Output the (x, y) coordinate of the center of the cell containing the given text.  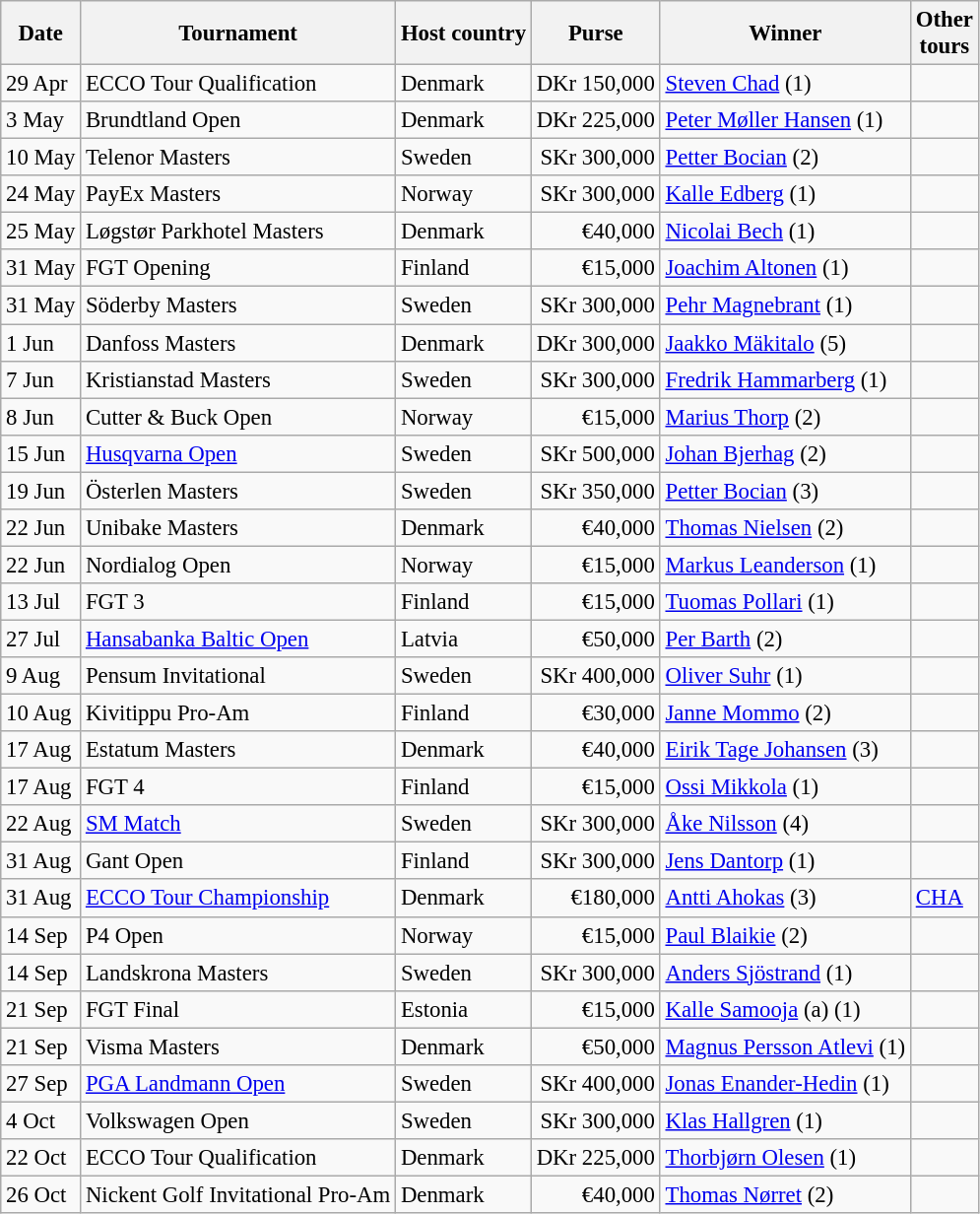
Husqvarna Open (238, 453)
Per Barth (2) (785, 639)
€180,000 (595, 899)
Purse (595, 34)
FGT 4 (238, 787)
Johan Bjerhag (2) (785, 453)
10 May (41, 158)
19 Jun (41, 491)
Marius Thorp (2) (785, 417)
ECCO Tour Championship (238, 899)
29 Apr (41, 84)
Petter Bocian (3) (785, 491)
SKr 500,000 (595, 453)
Jaakko Mäkitalo (5) (785, 343)
Winner (785, 34)
Jonas Enander-Hedin (1) (785, 1084)
Paul Blaikie (2) (785, 935)
Volkswagen Open (238, 1120)
8 Jun (41, 417)
Thomas Nielsen (2) (785, 528)
Eirik Tage Johansen (3) (785, 750)
FGT 3 (238, 602)
Joachim Altonen (1) (785, 269)
Danfoss Masters (238, 343)
Visma Masters (238, 1046)
10 Aug (41, 713)
Othertours (944, 34)
Nickent Golf Invitational Pro-Am (238, 1194)
25 May (41, 232)
22 Aug (41, 824)
€30,000 (595, 713)
Gant Open (238, 861)
4 Oct (41, 1120)
FGT Final (238, 1009)
PayEx Masters (238, 194)
Kalle Samooja (a) (1) (785, 1009)
Hansabanka Baltic Open (238, 639)
Estatum Masters (238, 750)
7 Jun (41, 379)
P4 Open (238, 935)
9 Aug (41, 676)
Petter Bocian (2) (785, 158)
Pehr Magnebrant (1) (785, 305)
Løgstør Parkhotel Masters (238, 232)
Nordialog Open (238, 565)
PGA Landmann Open (238, 1084)
3 May (41, 120)
26 Oct (41, 1194)
Jens Dantorp (1) (785, 861)
Klas Hallgren (1) (785, 1120)
13 Jul (41, 602)
Thomas Nørret (2) (785, 1194)
27 Sep (41, 1084)
SKr 350,000 (595, 491)
Janne Mommo (2) (785, 713)
27 Jul (41, 639)
FGT Opening (238, 269)
Kivitippu Pro-Am (238, 713)
DKr 150,000 (595, 84)
22 Oct (41, 1158)
DKr 300,000 (595, 343)
Söderby Masters (238, 305)
Kalle Edberg (1) (785, 194)
Host country (464, 34)
SM Match (238, 824)
Tournament (238, 34)
Markus Leanderson (1) (785, 565)
Antti Ahokas (3) (785, 899)
Åke Nilsson (4) (785, 824)
Unibake Masters (238, 528)
Cutter & Buck Open (238, 417)
Steven Chad (1) (785, 84)
Date (41, 34)
24 May (41, 194)
Latvia (464, 639)
Oliver Suhr (1) (785, 676)
Kristianstad Masters (238, 379)
Magnus Persson Atlevi (1) (785, 1046)
Brundtland Open (238, 120)
Tuomas Pollari (1) (785, 602)
Fredrik Hammarberg (1) (785, 379)
Ossi Mikkola (1) (785, 787)
Estonia (464, 1009)
Nicolai Bech (1) (785, 232)
1 Jun (41, 343)
Telenor Masters (238, 158)
Pensum Invitational (238, 676)
Österlen Masters (238, 491)
15 Jun (41, 453)
Thorbjørn Olesen (1) (785, 1158)
Anders Sjöstrand (1) (785, 973)
Peter Møller Hansen (1) (785, 120)
Landskrona Masters (238, 973)
CHA (944, 899)
